Determine the (X, Y) coordinate at the center of the cell enclosing the given text.  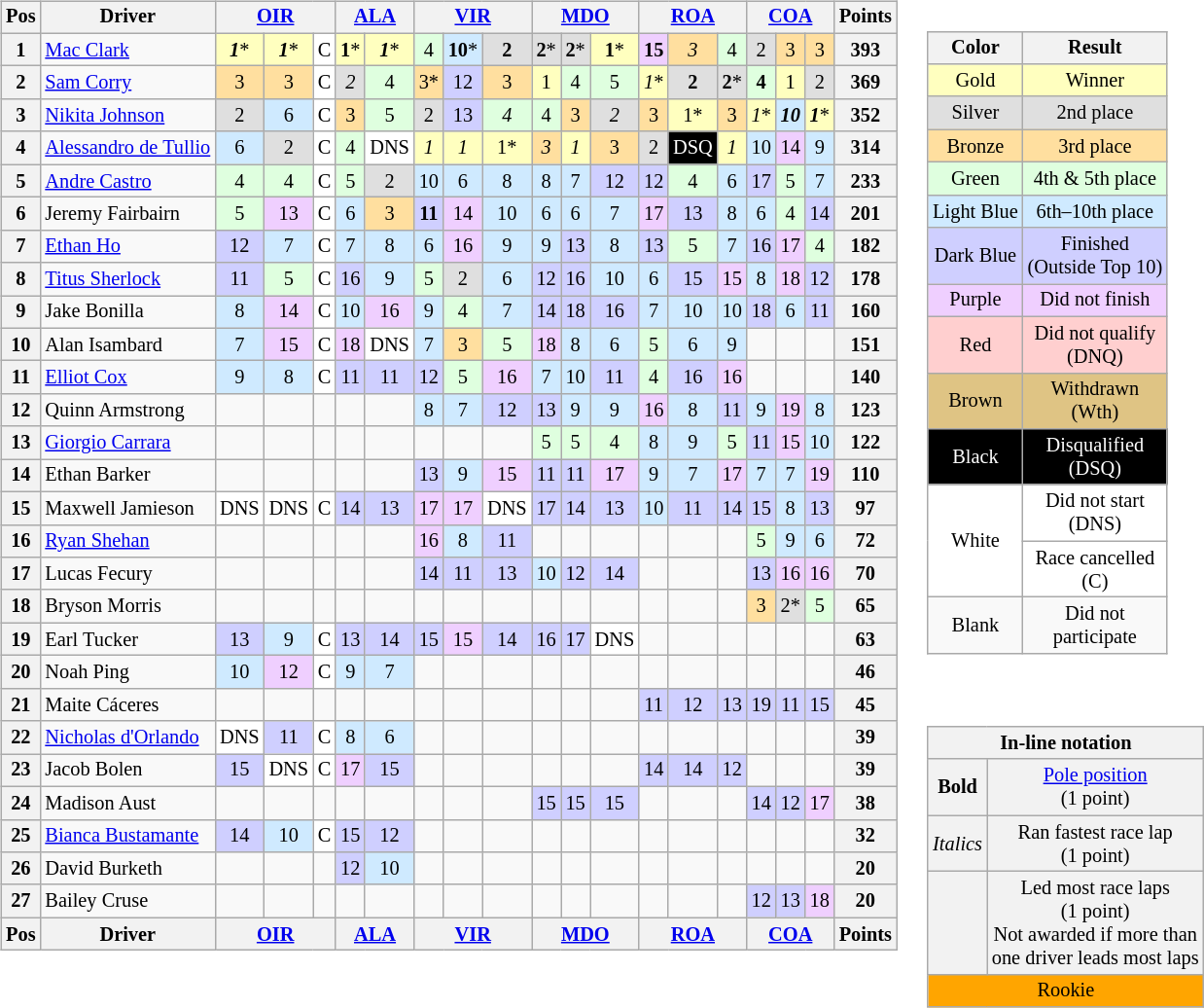
Ethan Barker (127, 476)
Purple (974, 301)
3* (429, 83)
140 (866, 378)
Gold (974, 81)
10* (463, 50)
352 (866, 116)
Withdrawn(Wth) (1095, 401)
Mac Clark (127, 50)
Maite Cáceres (127, 704)
123 (866, 411)
Nicholas d'Orlando (127, 738)
65 (866, 606)
DSQ (692, 148)
Pole position(1 point) (1095, 787)
Disqualified(DSQ) (1095, 457)
314 (866, 148)
151 (866, 344)
Andre Castro (127, 181)
26 (20, 869)
72 (866, 541)
393 (866, 50)
23 (20, 771)
Race cancelled(C) (1095, 569)
Bronze (974, 146)
178 (866, 279)
Silver (974, 113)
David Burketh (127, 869)
Result (1095, 48)
Earl Tucker (127, 639)
Finished(Outside Top 10) (1095, 256)
27 (20, 901)
Winner (1095, 81)
In-line notation (1066, 743)
97 (866, 508)
Did not start(DNS) (1095, 513)
Sam Corry (127, 83)
Giorgio Carrara (127, 443)
233 (866, 181)
24 (20, 803)
Rookie (1066, 990)
Jeremy Fairbairn (127, 214)
Green (974, 179)
Titus Sherlock (127, 279)
160 (866, 312)
Elliot Cox (127, 378)
Jacob Bolen (127, 771)
122 (866, 443)
Ethan Ho (127, 246)
2nd place (1095, 113)
Brown (974, 401)
45 (866, 704)
201 (866, 214)
22 (20, 738)
25 (20, 836)
Light Blue (974, 211)
Quinn Armstrong (127, 411)
Did not finish (1095, 301)
Did not qualify(DNQ) (1095, 344)
Black (974, 457)
Ran fastest race lap(1 point) (1095, 844)
46 (866, 672)
Italics (957, 844)
32 (866, 836)
Alessandro de Tullio (127, 148)
Color (974, 48)
Blank (974, 626)
Madison Aust (127, 803)
Red (974, 344)
70 (866, 574)
Ryan Shehan (127, 541)
Dark Blue (974, 256)
369 (866, 83)
Bryson Morris (127, 606)
63 (866, 639)
182 (866, 246)
3rd place (1095, 146)
Did notparticipate (1095, 626)
38 (866, 803)
Led most race laps(1 point)Not awarded if more thanone driver leads most laps (1095, 923)
Alan Isambard (127, 344)
Bianca Bustamante (127, 836)
Jake Bonilla (127, 312)
110 (866, 476)
4th & 5th place (1095, 179)
21 (20, 704)
Maxwell Jamieson (127, 508)
White (974, 541)
Noah Ping (127, 672)
Bold (957, 787)
Bailey Cruse (127, 901)
Lucas Fecury (127, 574)
Nikita Johnson (127, 116)
6th–10th place (1095, 211)
